Provide the [X, Y] coordinate of the cell's center where the given text is located.  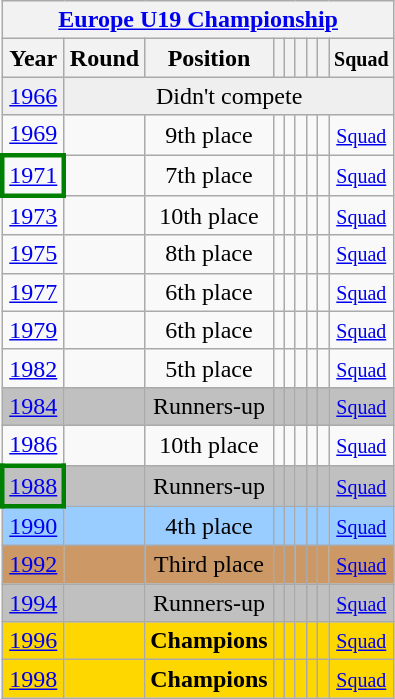
1982 [33, 368]
4th place [209, 526]
1998 [33, 679]
1984 [33, 406]
5th place [209, 368]
1992 [33, 565]
1969 [33, 135]
Year [33, 58]
1971 [33, 174]
Didn't compete [229, 96]
1996 [33, 641]
1977 [33, 292]
Third place [209, 565]
1975 [33, 254]
1979 [33, 330]
Europe U19 Championship [198, 20]
1988 [33, 486]
Position [209, 58]
1994 [33, 603]
1990 [33, 526]
Round [104, 58]
7th place [209, 174]
1966 [33, 96]
8th place [209, 254]
1986 [33, 445]
1973 [33, 216]
9th place [209, 135]
